Scan for the cell matching the given text and deliver its (X, Y) coordinate at center. 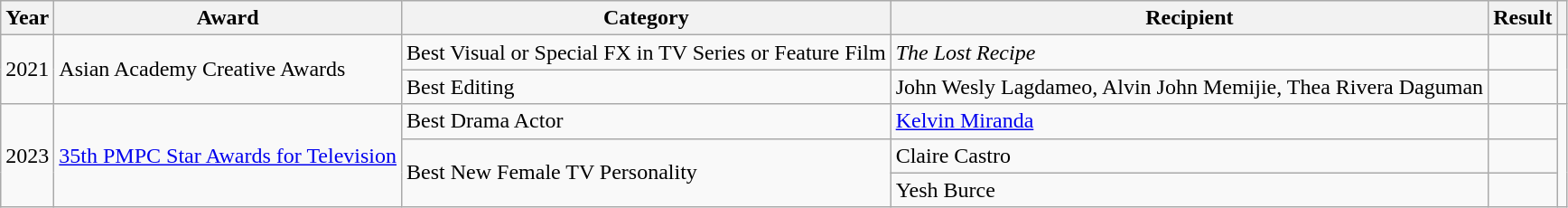
Best Visual or Special FX in TV Series or Feature Film (647, 52)
Award (228, 18)
Year (27, 18)
2021 (27, 70)
Kelvin Miranda (1189, 121)
Recipient (1189, 18)
Category (647, 18)
2023 (27, 156)
35th PMPC Star Awards for Television (228, 156)
Yesh Burce (1189, 190)
Best New Female TV Personality (647, 173)
John Wesly Lagdameo, Alvin John Memijie, Thea Rivera Daguman (1189, 87)
Best Drama Actor (647, 121)
Best Editing (647, 87)
Asian Academy Creative Awards (228, 70)
Claire Castro (1189, 156)
The Lost Recipe (1189, 52)
Result (1523, 18)
